Return the [X, Y] coordinate for the center point of the cell that contains the specified text.  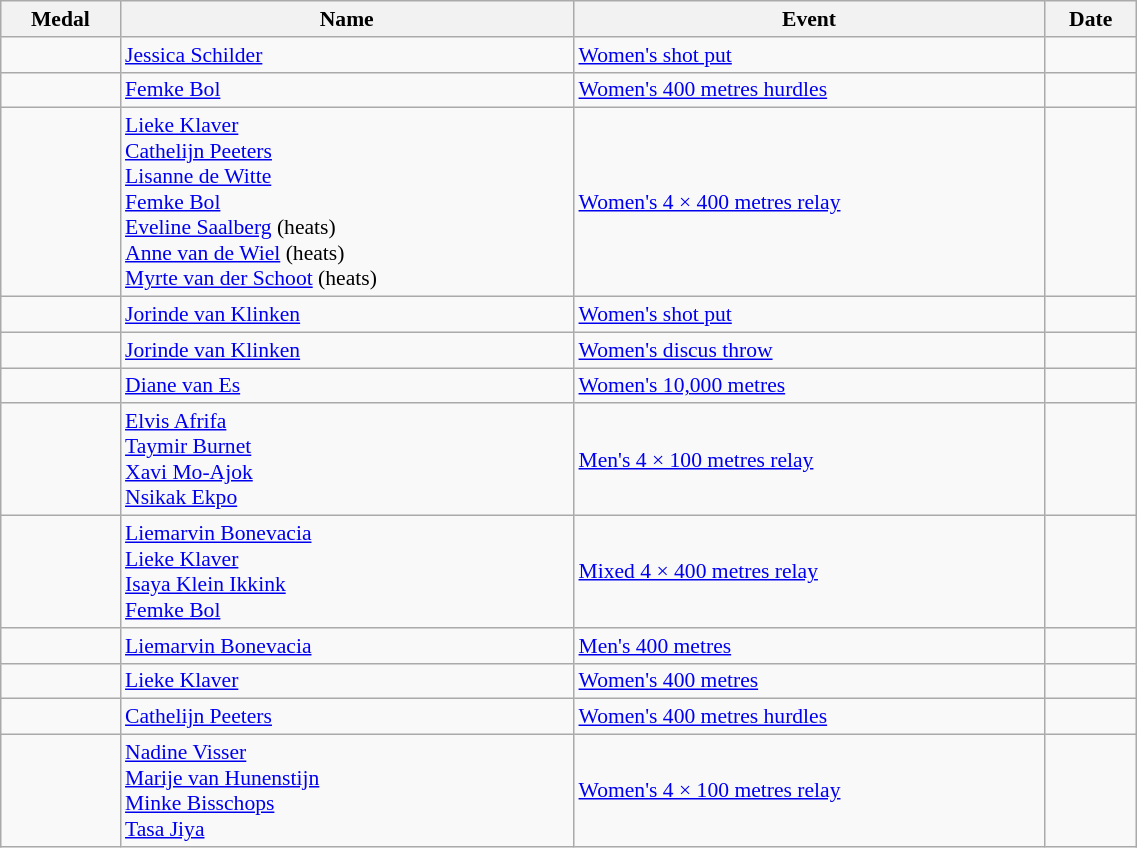
Jessica Schilder [346, 55]
Event [808, 19]
Femke Bol [346, 90]
Liemarvin Bonevacia [346, 646]
Diane van Es [346, 386]
Lieke KlaverCathelijn PeetersLisanne de WitteFemke BolEveline Saalberg (heats)Anne van de Wiel (heats)Myrte van der Schoot (heats) [346, 202]
Liemarvin BonevaciaLieke KlaverIsaya Klein IkkinkFemke Bol [346, 572]
Women's discus throw [808, 350]
Lieke Klaver [346, 681]
Name [346, 19]
Nadine VisserMarije van HunenstijnMinke BisschopsTasa Jiya [346, 791]
Women's 400 metres [808, 681]
Date [1091, 19]
Cathelijn Peeters [346, 717]
Medal [60, 19]
Women's 10,000 metres [808, 386]
Men's 4 × 100 metres relay [808, 460]
Elvis AfrifaTaymir BurnetXavi Mo-AjokNsikak Ekpo [346, 460]
Women's 4 × 400 metres relay [808, 202]
Women's 4 × 100 metres relay [808, 791]
Men's 400 metres [808, 646]
Mixed 4 × 400 metres relay [808, 572]
